Scan for the cell matching the given text and deliver its [x, y] coordinate at center. 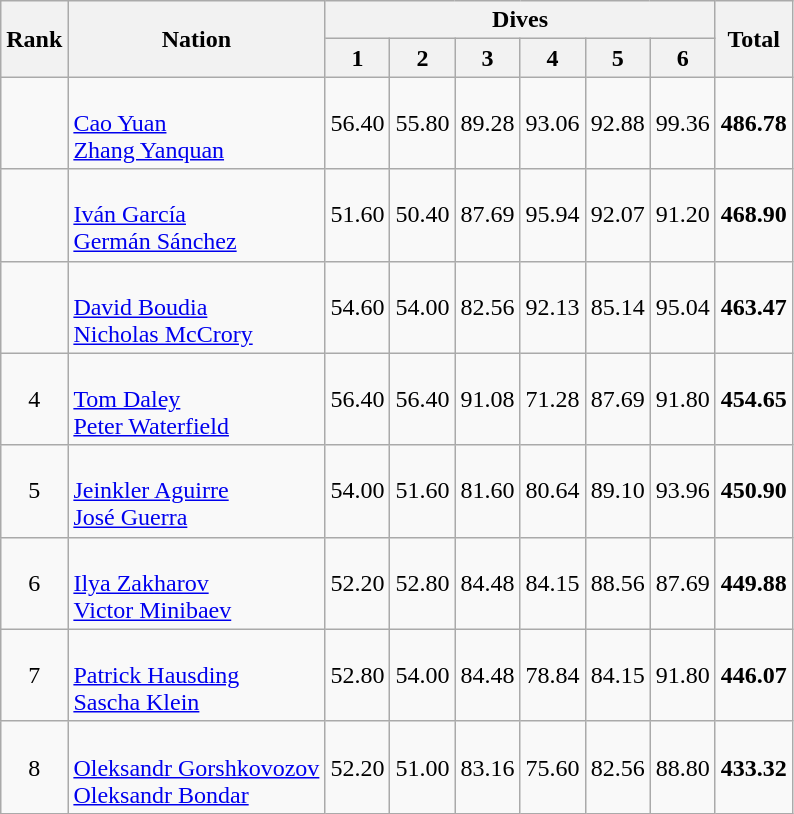
81.60 [488, 491]
92.13 [552, 307]
Ilya ZakharovVictor Minibaev [196, 583]
7 [34, 675]
454.65 [754, 399]
91.08 [488, 399]
75.60 [552, 767]
Patrick HausdingSascha Klein [196, 675]
71.28 [552, 399]
91.20 [682, 215]
80.64 [552, 491]
85.14 [618, 307]
92.88 [618, 123]
89.10 [618, 491]
55.80 [422, 123]
2 [422, 58]
Oleksandr GorshkovozovOleksandr Bondar [196, 767]
Rank [34, 39]
93.96 [682, 491]
99.36 [682, 123]
Dives [520, 20]
54.60 [358, 307]
50.40 [422, 215]
8 [34, 767]
89.28 [488, 123]
Nation [196, 39]
88.80 [682, 767]
3 [488, 58]
Tom DaleyPeter Waterfield [196, 399]
463.47 [754, 307]
Cao YuanZhang Yanquan [196, 123]
450.90 [754, 491]
95.04 [682, 307]
Total [754, 39]
446.07 [754, 675]
95.94 [552, 215]
51.00 [422, 767]
468.90 [754, 215]
Iván GarcíaGermán Sánchez [196, 215]
92.07 [618, 215]
433.32 [754, 767]
78.84 [552, 675]
486.78 [754, 123]
93.06 [552, 123]
449.88 [754, 583]
83.16 [488, 767]
1 [358, 58]
David BoudiaNicholas McCrory [196, 307]
Jeinkler AguirreJosé Guerra [196, 491]
88.56 [618, 583]
